Scan for the cell matching the given text and deliver its (X, Y) coordinate at center. 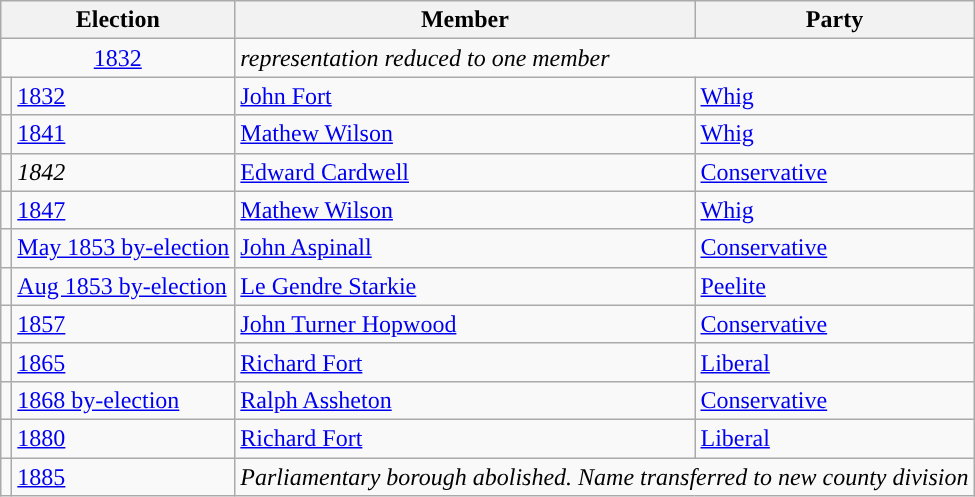
1868 by-election (124, 400)
1865 (124, 362)
Member (465, 20)
May 1853 by-election (124, 248)
1847 (124, 210)
Ralph Assheton (465, 400)
Aug 1853 by-election (124, 286)
Party (834, 20)
Le Gendre Starkie (465, 286)
1880 (124, 438)
Election (118, 20)
Edward Cardwell (465, 172)
John Aspinall (465, 248)
1885 (124, 477)
representation reduced to one member (604, 58)
John Turner Hopwood (465, 324)
1842 (124, 172)
1841 (124, 134)
John Fort (465, 96)
Parliamentary borough abolished. Name transferred to new county division (604, 477)
Peelite (834, 286)
1857 (124, 324)
